Detect which cell encompasses the target text, then output its [x, y] center coordinate. 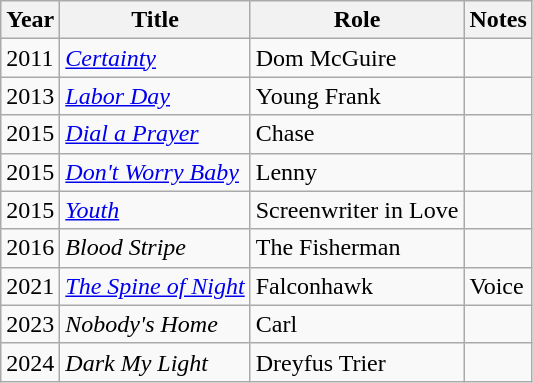
Falconhawk [357, 286]
Lenny [357, 172]
2016 [30, 248]
Carl [357, 324]
Notes [498, 20]
Dark My Light [155, 362]
2013 [30, 96]
2023 [30, 324]
Labor Day [155, 96]
2011 [30, 58]
Dial a Prayer [155, 134]
Role [357, 20]
Blood Stripe [155, 248]
Voice [498, 286]
Certainty [155, 58]
Don't Worry Baby [155, 172]
The Spine of Night [155, 286]
Dreyfus Trier [357, 362]
The Fisherman [357, 248]
Year [30, 20]
2021 [30, 286]
Youth [155, 210]
Screenwriter in Love [357, 210]
Dom McGuire [357, 58]
Chase [357, 134]
2024 [30, 362]
Title [155, 20]
Young Frank [357, 96]
Nobody's Home [155, 324]
